Locate the cell with the specified text and output its [X, Y] center coordinate. 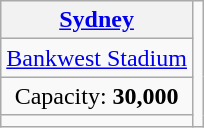
Capacity: 30,000 [97, 96]
Bankwest Stadium [97, 58]
Sydney [97, 20]
